From the cell containing the given text, extract its center point as (X, Y) coordinate. 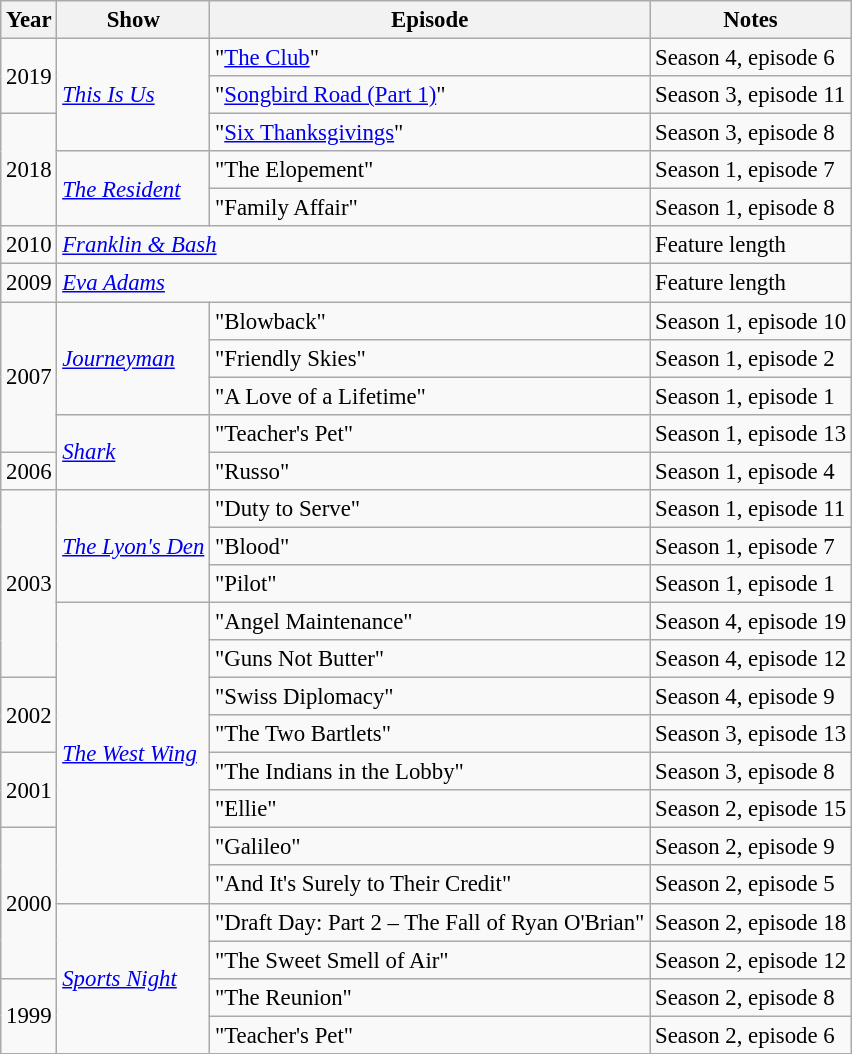
Year (29, 20)
Season 4, episode 6 (751, 58)
Season 3, episode 11 (751, 95)
"The Two Bartlets" (430, 734)
"The Club" (430, 58)
2003 (29, 584)
2018 (29, 170)
2007 (29, 377)
"Six Thanksgivings" (430, 133)
"Ellie" (430, 809)
Season 1, episode 8 (751, 208)
"Guns Not Butter" (430, 659)
Season 1, episode 4 (751, 471)
"Angel Maintenance" (430, 621)
2001 (29, 790)
Show (134, 20)
Season 2, episode 15 (751, 809)
The Lyon's Den (134, 546)
2000 (29, 903)
"Blood" (430, 546)
"Songbird Road (Part 1)" (430, 95)
"The Sweet Smell of Air" (430, 960)
"Galileo" (430, 847)
2019 (29, 76)
Season 1, episode 13 (751, 433)
Franklin & Bash (354, 245)
Season 2, episode 9 (751, 847)
Eva Adams (354, 283)
2009 (29, 283)
Season 1, episode 11 (751, 509)
2010 (29, 245)
"The Elopement" (430, 170)
2002 (29, 716)
Season 1, episode 2 (751, 358)
Season 2, episode 8 (751, 997)
Season 4, episode 9 (751, 697)
"The Indians in the Lobby" (430, 772)
This Is Us (134, 96)
Journeyman (134, 358)
"The Reunion" (430, 997)
Episode (430, 20)
1999 (29, 1016)
"Swiss Diplomacy" (430, 697)
Season 1, episode 10 (751, 321)
"Friendly Skies" (430, 358)
"Family Affair" (430, 208)
2006 (29, 471)
Season 4, episode 19 (751, 621)
Shark (134, 452)
Season 2, episode 18 (751, 922)
"Duty to Serve" (430, 509)
"Blowback" (430, 321)
The West Wing (134, 752)
Notes (751, 20)
The Resident (134, 188)
Sports Night (134, 978)
Season 2, episode 5 (751, 885)
Season 2, episode 6 (751, 1035)
Season 4, episode 12 (751, 659)
Season 2, episode 12 (751, 960)
"Draft Day: Part 2 – The Fall of Ryan O'Brian" (430, 922)
Season 3, episode 13 (751, 734)
"And It's Surely to Their Credit" (430, 885)
"Pilot" (430, 584)
"A Love of a Lifetime" (430, 396)
"Russo" (430, 471)
